Pinpoint the cell where the given text exists, returning its [x, y] midpoint coordinate. 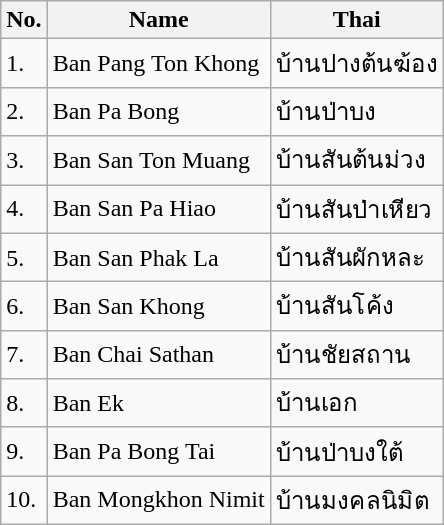
Name [158, 20]
Ban San Pa Hiao [158, 208]
6. [24, 306]
Ban Chai Sathan [158, 354]
บ้านสันป่าเหียว [356, 208]
บ้านมงคลนิมิต [356, 500]
บ้านสันต้นม่วง [356, 160]
8. [24, 404]
บ้านสันโค้ง [356, 306]
7. [24, 354]
1. [24, 64]
2. [24, 112]
บ้านสันผักหละ [356, 258]
No. [24, 20]
10. [24, 500]
Ban San Ton Muang [158, 160]
บ้านป่าบง [356, 112]
บ้านป่าบงใต้ [356, 452]
Ban Ek [158, 404]
9. [24, 452]
บ้านเอก [356, 404]
5. [24, 258]
บ้านปางต้นฆ้อง [356, 64]
3. [24, 160]
Ban San Khong [158, 306]
Ban Pa Bong [158, 112]
Ban Pa Bong Tai [158, 452]
Ban Pang Ton Khong [158, 64]
Ban Mongkhon Nimit [158, 500]
Thai [356, 20]
บ้านชัยสถาน [356, 354]
4. [24, 208]
Ban San Phak La [158, 258]
